Capture the cell that displays the provided text and extract its (x, y) central coordinate. 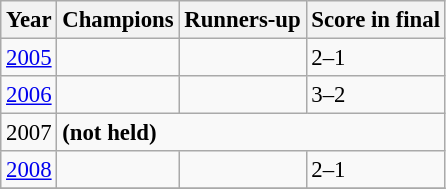
2007 (29, 133)
2006 (29, 95)
Year (29, 20)
Champions (118, 20)
Score in final (376, 20)
2005 (29, 58)
Runners-up (242, 20)
(not held) (251, 133)
3–2 (376, 95)
2008 (29, 170)
